Search for the cell housing the specified text and yield its [X, Y] center coordinate. 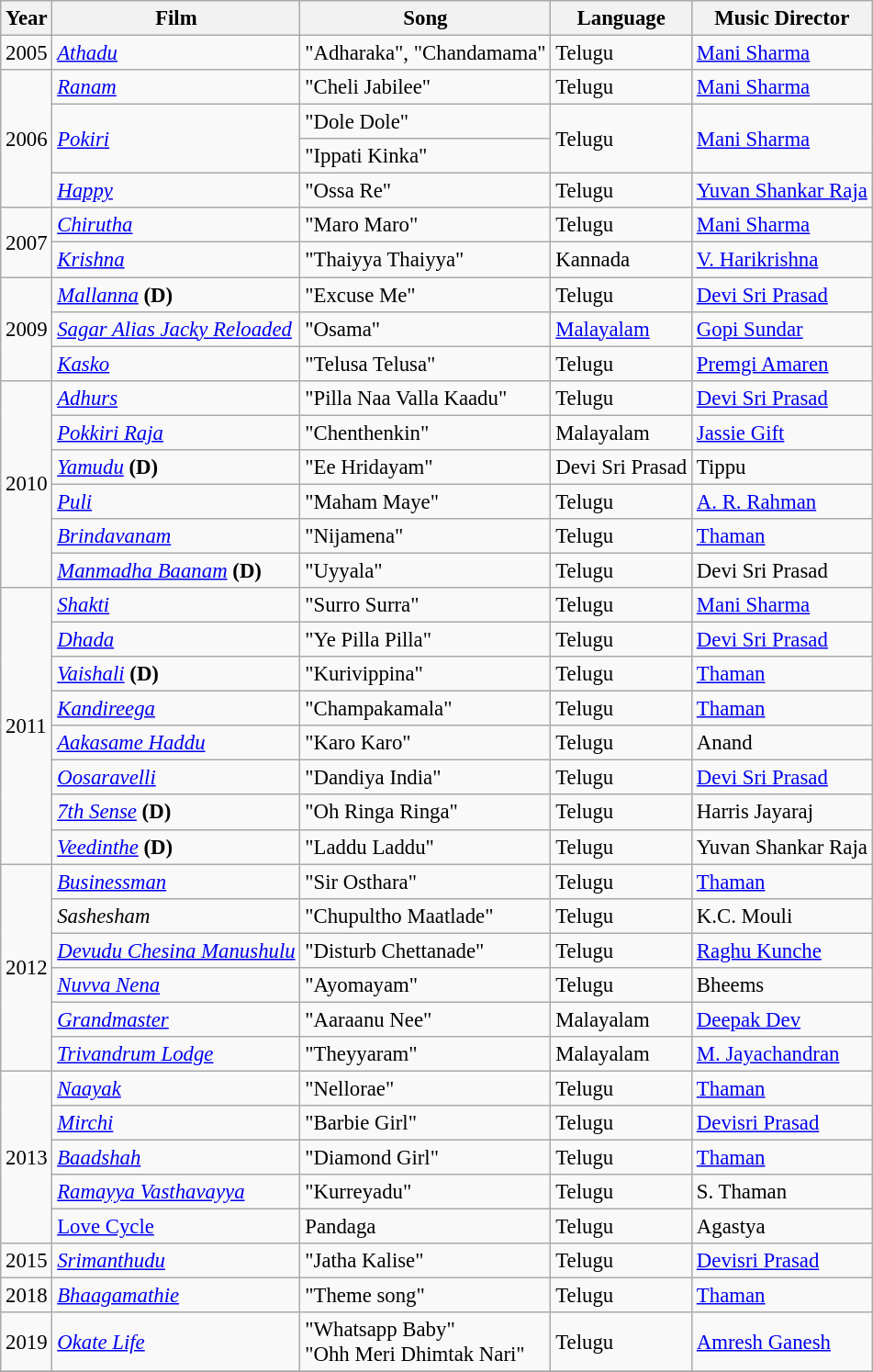
Trivandrum Lodge [176, 1054]
2009 [27, 329]
"Theme song" [426, 1296]
A. R. Rahman [782, 501]
Veedinthe (D) [176, 847]
"Diamond Girl" [426, 1158]
M. Jayachandran [782, 1054]
2006 [27, 139]
"Karo Karo" [426, 743]
Raghu Kunche [782, 950]
2005 [27, 53]
"Dandiya India" [426, 778]
Shakti [176, 605]
Song [426, 18]
"Ayomayam" [426, 985]
"Ee Hridayam" [426, 467]
"Chenthenkin" [426, 433]
V. Harikrishna [782, 260]
"Kurivippina" [426, 674]
Bheems [782, 985]
"Ye Pilla Pilla" [426, 640]
"Aaraanu Nee" [426, 1019]
S. Thaman [782, 1192]
"Ippati Kinka" [426, 156]
"Kurreyadu" [426, 1192]
Deepak Dev [782, 1019]
"Adharaka", "Chandamama" [426, 53]
"Ossa Re" [426, 191]
"Uyyala" [426, 570]
Happy [176, 191]
Anand [782, 743]
"Telusa Telusa" [426, 364]
Music Director [782, 18]
Yamudu (D) [176, 467]
Naayak [176, 1088]
Srimanthudu [176, 1261]
"Thaiyya Thaiyya" [426, 260]
Mirchi [176, 1123]
Sashesham [176, 916]
Grandmaster [176, 1019]
Bhaagamathie [176, 1296]
Dhada [176, 640]
"Theyyaram" [426, 1054]
Tippu [782, 467]
Kannada [621, 260]
2015 [27, 1261]
7th Sense (D) [176, 813]
Jassie Gift [782, 433]
Pandaga [426, 1227]
Devudu Chesina Manushulu [176, 950]
Baadshah [176, 1158]
"Dole Dole" [426, 122]
Brindavanam [176, 536]
"Pilla Naa Valla Kaadu" [426, 398]
"Oh Ringa Ringa" [426, 813]
Gopi Sundar [782, 329]
Adhurs [176, 398]
Harris Jayaraj [782, 813]
Nuvva Nena [176, 985]
"Surro Surra" [426, 605]
2007 [27, 242]
"Barbie Girl" [426, 1123]
Premgi Amaren [782, 364]
Film [176, 18]
"Excuse Me" [426, 295]
"Nijamena" [426, 536]
"Sir Osthara" [426, 882]
Sagar Alias Jacky Reloaded [176, 329]
Athadu [176, 53]
2011 [27, 725]
"Cheli Jabilee" [426, 87]
Krishna [176, 260]
Chirutha [176, 225]
"Jatha Kalise" [426, 1261]
Vaishali (D) [176, 674]
Kasko [176, 364]
2010 [27, 484]
Mallanna (D) [176, 295]
"Disturb Chettanade" [426, 950]
"Champakamala" [426, 709]
"Maro Maro" [426, 225]
Pokkiri Raja [176, 433]
Manmadha Baanam (D) [176, 570]
Ranam [176, 87]
Aakasame Haddu [176, 743]
Oosaravelli [176, 778]
Kandireega [176, 709]
Ramayya Vasthavayya [176, 1192]
"Maham Maye" [426, 501]
"Osama" [426, 329]
2012 [27, 968]
2018 [27, 1296]
Pokiri [176, 140]
K.C. Mouli [782, 916]
"Laddu Laddu" [426, 847]
Agastya [782, 1227]
Love Cycle [176, 1227]
Businessman [176, 882]
"Chupultho Maatlade" [426, 916]
Puli [176, 501]
"Nellorae" [426, 1088]
Year [27, 18]
Language [621, 18]
2013 [27, 1157]
